Locate the cell with the specified text and output its [X, Y] center coordinate. 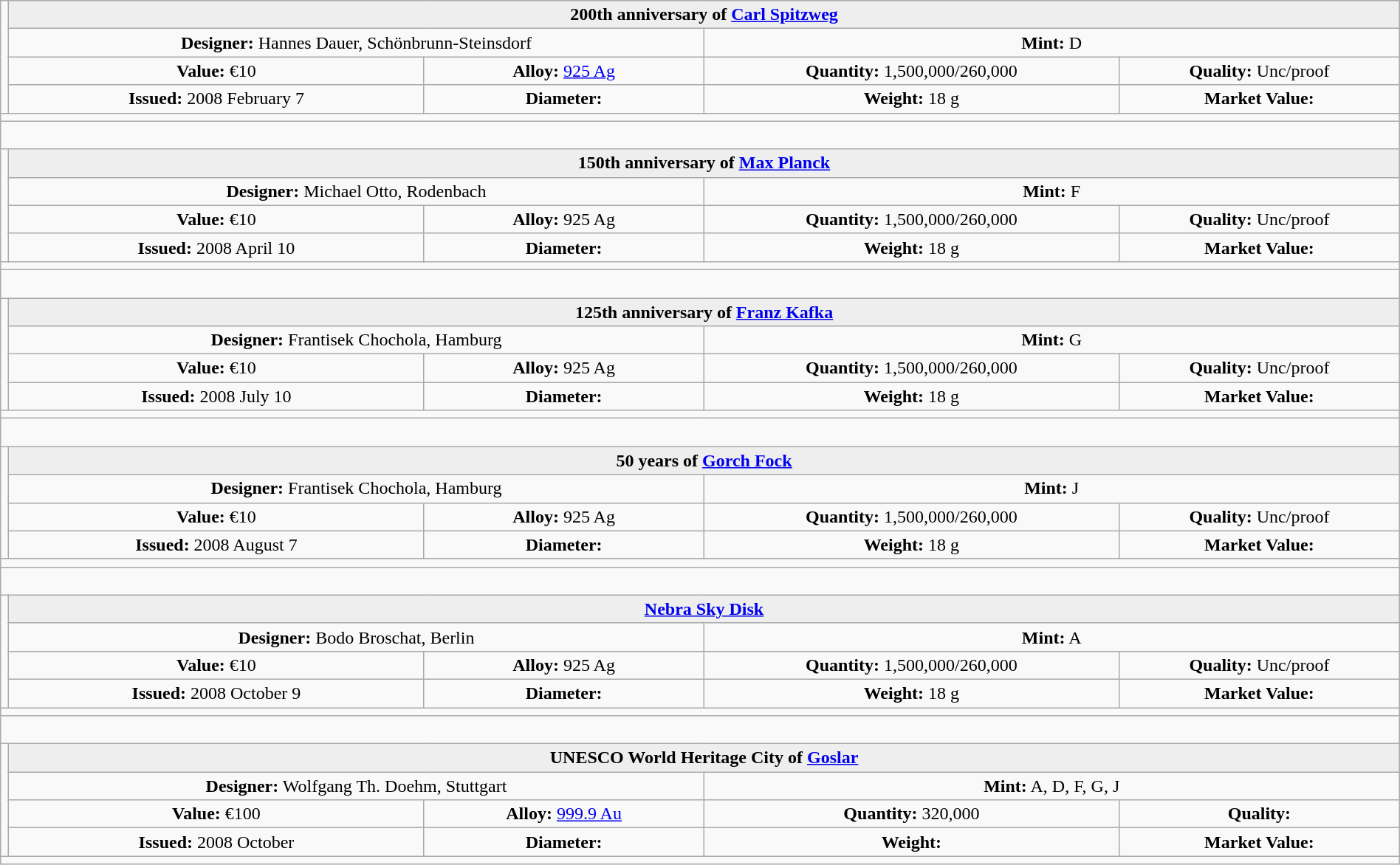
Designer: Michael Otto, Rodenbach [356, 191]
150th anniversary of Max Planck [704, 163]
Value: €100 [216, 814]
Designer: Wolfgang Th. Doehm, Stuttgart [356, 786]
Designer: Hannes Dauer, Schönbrunn-Steinsdorf [356, 43]
Quality: [1260, 814]
Mint: G [1051, 340]
Mint: A, D, F, G, J [1051, 786]
Quantity: 320,000 [911, 814]
Issued: 2008 August 7 [216, 545]
Mint: A [1051, 637]
Issued: 2008 April 10 [216, 247]
200th anniversary of Carl Spitzweg [704, 15]
Issued: 2008 October [216, 842]
50 years of Gorch Fock [704, 461]
Designer: Bodo Broschat, Berlin [356, 637]
Issued: 2008 February 7 [216, 99]
Mint: J [1051, 489]
Mint: F [1051, 191]
Issued: 2008 October 9 [216, 693]
Alloy: 999.9 Au [564, 814]
125th anniversary of Franz Kafka [704, 312]
UNESCO World Heritage City of Goslar [704, 758]
Issued: 2008 July 10 [216, 396]
Weight: [911, 842]
Nebra Sky Disk [704, 609]
Mint: D [1051, 43]
